Return the (x, y) coordinate for the center point of the cell that contains the specified text.  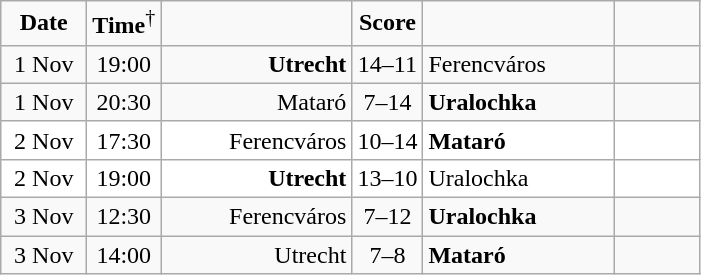
Score (388, 24)
7–12 (388, 217)
14:00 (124, 255)
12:30 (124, 217)
20:30 (124, 102)
14–11 (388, 64)
10–14 (388, 140)
7–8 (388, 255)
13–10 (388, 178)
Time† (124, 24)
17:30 (124, 140)
7–14 (388, 102)
Date (44, 24)
